Search for the cell housing the specified text and yield its [x, y] center coordinate. 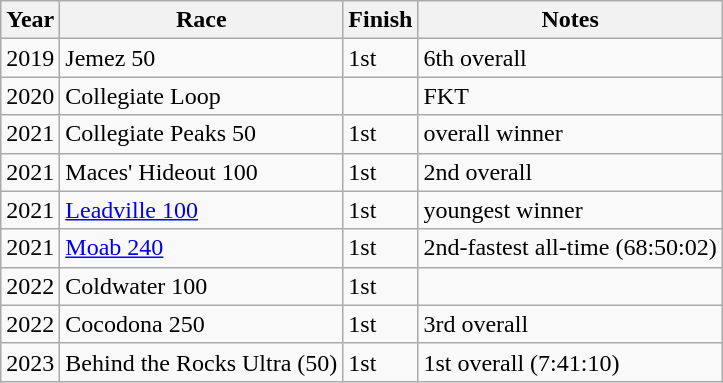
2019 [30, 58]
3rd overall [570, 324]
Moab 240 [202, 248]
Race [202, 20]
FKT [570, 96]
Collegiate Loop [202, 96]
Leadville 100 [202, 210]
Year [30, 20]
Maces' Hideout 100 [202, 172]
2nd-fastest all-time (68:50:02) [570, 248]
overall winner [570, 134]
Notes [570, 20]
6th overall [570, 58]
youngest winner [570, 210]
2nd overall [570, 172]
Cocodona 250 [202, 324]
Behind the Rocks Ultra (50) [202, 362]
Jemez 50 [202, 58]
Collegiate Peaks 50 [202, 134]
Finish [380, 20]
2023 [30, 362]
Coldwater 100 [202, 286]
1st overall (7:41:10) [570, 362]
2020 [30, 96]
